Identify which cell holds the provided text, then report its [x, y] central coordinate. 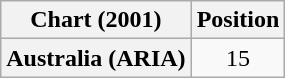
Chart (2001) [96, 20]
Position [238, 20]
Australia (ARIA) [96, 58]
15 [238, 58]
